Scan for the cell matching the given text and deliver its (x, y) coordinate at center. 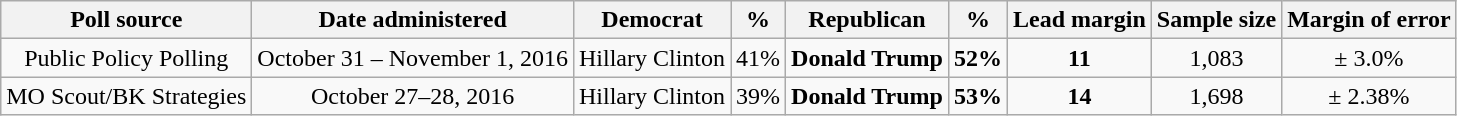
Lead margin (1080, 20)
1,083 (1216, 58)
Republican (868, 20)
± 3.0% (1370, 58)
Margin of error (1370, 20)
± 2.38% (1370, 96)
Poll source (126, 20)
14 (1080, 96)
MO Scout/BK Strategies (126, 96)
Sample size (1216, 20)
Date administered (413, 20)
39% (758, 96)
41% (758, 58)
1,698 (1216, 96)
53% (978, 96)
Democrat (652, 20)
October 31 – November 1, 2016 (413, 58)
October 27–28, 2016 (413, 96)
52% (978, 58)
Public Policy Polling (126, 58)
11 (1080, 58)
